Scan for the cell matching the given text and deliver its [X, Y] coordinate at center. 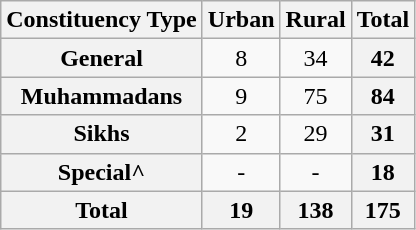
Urban [241, 20]
Special^ [102, 172]
Muhammadans [102, 96]
Constituency Type [102, 20]
31 [383, 134]
34 [316, 58]
175 [383, 210]
18 [383, 172]
2 [241, 134]
9 [241, 96]
Sikhs [102, 134]
29 [316, 134]
8 [241, 58]
42 [383, 58]
84 [383, 96]
19 [241, 210]
75 [316, 96]
General [102, 58]
Rural [316, 20]
138 [316, 210]
